Search for the cell housing the specified text and yield its (x, y) center coordinate. 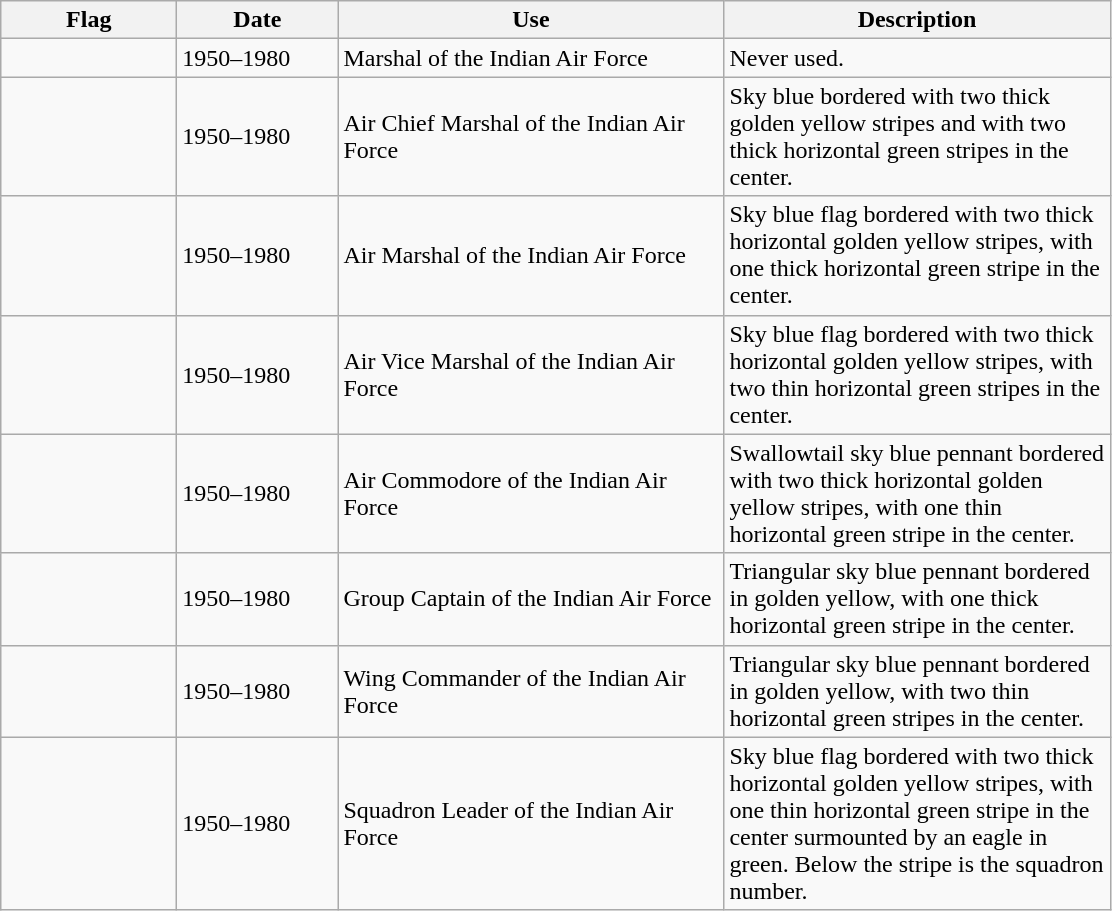
Never used. (917, 58)
Sky blue bordered with two thick golden yellow stripes and with two thick horizontal green stripes in the center. (917, 136)
Triangular sky blue pennant bordered in golden yellow, with two thin horizontal green stripes in the center. (917, 691)
Air Chief Marshal of the Indian Air Force (531, 136)
Sky blue flag bordered with two thick horizontal golden yellow stripes, with one thick horizontal green stripe in the center. (917, 256)
Air Marshal of the Indian Air Force (531, 256)
Sky blue flag bordered with two thick horizontal golden yellow stripes, with two thin horizontal green stripes in the center. (917, 374)
Triangular sky blue pennant bordered in golden yellow, with one thick horizontal green stripe in the center. (917, 599)
Squadron Leader of the Indian Air Force (531, 824)
Flag (89, 20)
Use (531, 20)
Swallowtail sky blue pennant bordered with two thick horizontal golden yellow stripes, with one thin horizontal green stripe in the center. (917, 494)
Description (917, 20)
Date (258, 20)
Air Commodore of the Indian Air Force (531, 494)
Air Vice Marshal of the Indian Air Force (531, 374)
Group Captain of the Indian Air Force (531, 599)
Marshal of the Indian Air Force (531, 58)
Wing Commander of the Indian Air Force (531, 691)
